Extract the (X, Y) coordinate from the center of the cell holding the provided text.  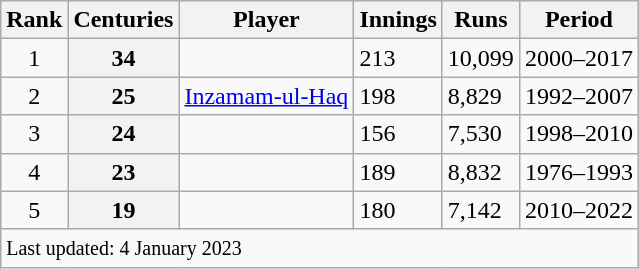
Period (578, 20)
3 (34, 134)
34 (124, 58)
7,142 (480, 210)
1976–1993 (578, 172)
8,832 (480, 172)
Centuries (124, 20)
Player (266, 20)
198 (398, 96)
1 (34, 58)
7,530 (480, 134)
Inzamam-ul-Haq (266, 96)
10,099 (480, 58)
24 (124, 134)
2 (34, 96)
2000–2017 (578, 58)
25 (124, 96)
Last updated: 4 January 2023 (320, 248)
156 (398, 134)
5 (34, 210)
Innings (398, 20)
2010–2022 (578, 210)
Runs (480, 20)
1992–2007 (578, 96)
23 (124, 172)
180 (398, 210)
213 (398, 58)
Rank (34, 20)
189 (398, 172)
8,829 (480, 96)
1998–2010 (578, 134)
19 (124, 210)
4 (34, 172)
